Return the [x, y] coordinate for the center point of the cell that contains the specified text.  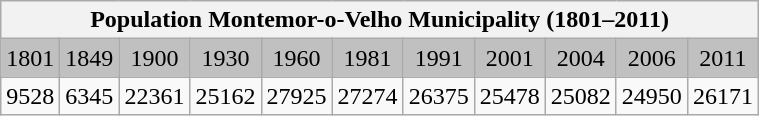
1930 [226, 58]
1801 [30, 58]
25478 [510, 96]
24950 [652, 96]
25162 [226, 96]
Population Montemor-o-Velho Municipality (1801–2011) [380, 20]
27274 [368, 96]
9528 [30, 96]
2004 [580, 58]
2006 [652, 58]
6345 [90, 96]
2001 [510, 58]
1960 [296, 58]
26375 [438, 96]
1991 [438, 58]
27925 [296, 96]
1849 [90, 58]
25082 [580, 96]
1900 [154, 58]
1981 [368, 58]
2011 [722, 58]
22361 [154, 96]
26171 [722, 96]
